Capture the cell that displays the provided text and extract its [X, Y] central coordinate. 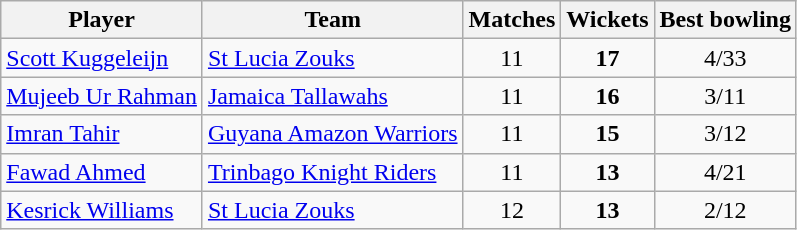
Fawad Ahmed [102, 172]
Player [102, 20]
3/11 [725, 96]
Scott Kuggeleijn [102, 58]
Mujeeb Ur Rahman [102, 96]
Trinbago Knight Riders [332, 172]
15 [608, 134]
Best bowling [725, 20]
Kesrick Williams [102, 210]
Matches [512, 20]
Team [332, 20]
3/12 [725, 134]
4/21 [725, 172]
17 [608, 58]
2/12 [725, 210]
4/33 [725, 58]
Imran Tahir [102, 134]
Jamaica Tallawahs [332, 96]
Guyana Amazon Warriors [332, 134]
Wickets [608, 20]
16 [608, 96]
12 [512, 210]
